Search for the cell housing the specified text and yield its (x, y) center coordinate. 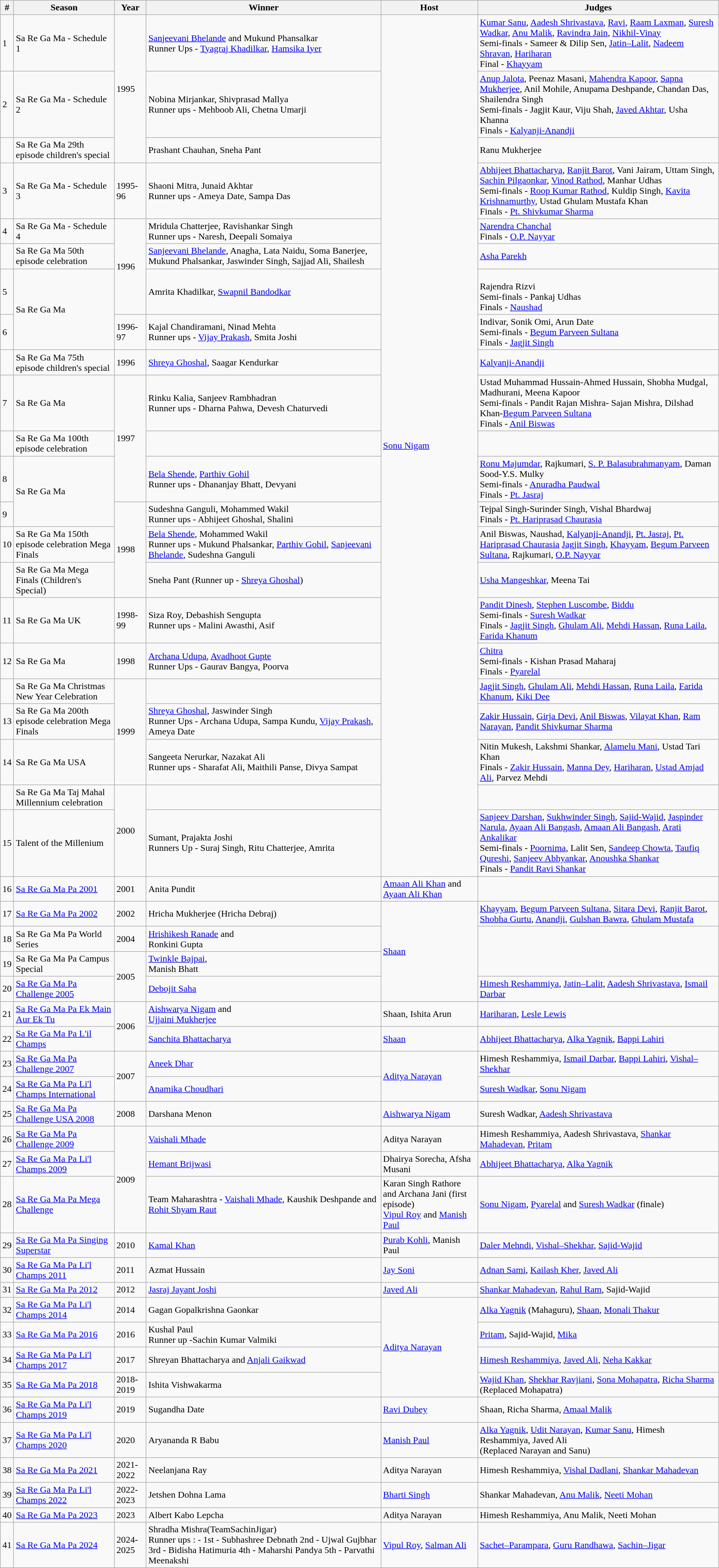
Hricha Mukherjee (Hricha Debraj) (263, 914)
Sa Re Ga Ma Pa 2021 (64, 1470)
Daler Mehndi, Vishal–Shekhar, Sajid-Wajid (598, 1245)
29 (7, 1245)
1999 (131, 732)
Aneek Dhar (263, 1064)
Abhijeet Bhattacharya, Alka Yagnik, Bappi Lahiri (598, 1039)
Sa Re Ga Ma Pa Ek Main Aur Ek Tu (64, 1014)
Dhairya Sorecha, Afsha Musani (429, 1164)
Sa Re Ga Ma Pa Challenge 2007 (64, 1064)
Shreya Ghoshal, Saagar Kendurkar (263, 362)
33 (7, 1334)
Kajal Chandiramani, Ninad MehtaRunner ups - Vijay Prakash, Smita Joshi (263, 332)
Sa Re Ga Ma Pa World Series (64, 938)
Khayyam, Begum Parveen Sultana, Sitara Devi, Ranjit Barot, Shobha Gurtu, Anandji, Gulshan Bawra, Ghulam Mustafa (598, 914)
Amrita Khadilkar, Swapnil Bandodkar (263, 291)
22 (7, 1039)
2004 (131, 938)
Sa Re Ga Ma Pa Challenge 2005 (64, 988)
2020 (131, 1440)
Vaishali Mhade (263, 1139)
Sa Re Ga Ma Pa Li'l Champs International (64, 1089)
Sa Re Ga Ma Pa Li'l Champs 2020 (64, 1440)
19 (7, 964)
32 (7, 1310)
# (7, 8)
Azmat Hussain (263, 1270)
37 (7, 1440)
Shaan, Ishita Arun (429, 1014)
Jasraj Jayant Joshi (263, 1290)
Himesh Reshammiya, Jatin–Lalit, Aadesh Shrivastava, Ismail Darbar (598, 988)
1 (7, 43)
Aishwarya Nigam and Ujjaini Mukherjee (263, 1014)
23 (7, 1064)
Judges (598, 8)
Sa Re Ga Ma 50th episode celebration (64, 256)
Ranu Mukherjee (598, 150)
Sonu Nigam (429, 446)
ChitraSemi-finals - Kishan Prasad MaharajFinals - Pyarelal (598, 661)
17 (7, 914)
27 (7, 1164)
Sa Re Ga Ma Pa Li'l Champs 2022 (64, 1495)
Sa Re Ga Ma Pa Singing Superstar (64, 1245)
Pritam, Sajid-Wajid, Mika (598, 1334)
Alka Yagnik, Udit Narayan, Kumar Sanu, Himesh Reshammiya, Javed Ali(Replaced Narayan and Sanu) (598, 1440)
Shaan, Richa Sharma, Amaal Malik (598, 1410)
Debojit Saha (263, 988)
Kushal PaulRunner up -Sachin Kumar Valmiki (263, 1334)
2010 (131, 1245)
Sa Re Ga Ma 100th episode celebration (64, 443)
Archana Udupa, Avadhoot GupteRunner Ups - Gaurav Bangya, Poorva (263, 661)
18 (7, 938)
1998-99 (131, 620)
Winner (263, 8)
2014 (131, 1310)
2023 (131, 1515)
Manish Paul (429, 1440)
Sa Re Ga Ma Pa 2016 (64, 1334)
Sa Re Ga Ma Pa 2023 (64, 1515)
Talent of the Millenium (64, 843)
Year (131, 8)
Sa Re Ga Ma Pa L'il Champs (64, 1039)
Sa Re Ga Ma Pa Challenge 2009 (64, 1139)
Jay Soni (429, 1270)
25 (7, 1114)
Sanjeevani Bhelande and Mukund PhansalkarRunner Ups - Tyagraj Khadilkar, Hamsika Iyer (263, 43)
2011 (131, 1270)
Hemant Brijwasi (263, 1164)
Bharti Singh (429, 1495)
Hariharan, Lesle Lewis (598, 1014)
Sangeeta Nerurkar, Nazakat AliRunner ups - Sharafat Ali, Maithili Panse, Divya Sampat (263, 762)
Sa Re Ga Ma Pa 2018 (64, 1384)
Himesh Reshammiya, Aadesh Shrivastava, Shankar Mahadevan, Pritam (598, 1139)
Twinkle Bajpai, Manish Bhatt (263, 964)
Siza Roy, Debashish SenguptaRunner ups - Malini Awasthi, Asif (263, 620)
35 (7, 1384)
Shreya Ghoshal, Jaswinder SinghRunner Ups - Archana Udupa, Sampa Kundu, Vijay Prakash, Ameya Date (263, 721)
12 (7, 661)
Zakir Hussain, Girja Devi, Anil Biswas, Vilayat Khan, Ram Narayan, Pandit Shivkumar Sharma (598, 721)
24 (7, 1089)
1995 (131, 89)
13 (7, 721)
Host (429, 8)
Ravi Dubey (429, 1410)
Javed Ali (429, 1290)
2021-2022 (131, 1470)
Sa Re Ga Ma Pa 2012 (64, 1290)
Sanjeevani Bhelande, Anagha, Lata Naidu, Soma Banerjee, Mukund Phalsankar, Jaswinder Singh, Sajjad Ali, Shailesh (263, 256)
Narendra ChanchalFinals - O.P. Nayyar (598, 231)
Anamika Choudhari (263, 1089)
31 (7, 1290)
Ronu Majumdar, Rajkumari, S. P. Balasubrahmanyam, Daman Sood-Y.S. MulkySemi-finals - Anuradha PaudwalFinals - Pt. Jasraj (598, 479)
Shankar Mahadevan, Rahul Ram, Sajid-Wajid (598, 1290)
2001 (131, 889)
11 (7, 620)
Wajid Khan, Shekhar Ravjiani, Sona Mohapatra, Richa Sharma (Replaced Mohapatra) (598, 1384)
20 (7, 988)
Aishwarya Nigam (429, 1114)
Sugandha Date (263, 1410)
Sanchita Bhattacharya (263, 1039)
Sa Re Ga Ma - Schedule 2 (64, 105)
Sneha Pant (Runner up - Shreya Ghoshal) (263, 580)
2017 (131, 1360)
2016 (131, 1334)
Amaan Ali Khan and Ayaan Ali Khan (429, 889)
2005 (131, 976)
1997 (131, 438)
Nitin Mukesh, Lakshmi Shankar, Alamelu Mani, Ustad Tari KhanFinals - Zakir Hussain, Manna Dey, Hariharan, Ustad Amjad Ali, Parvez Mehdi (598, 762)
2002 (131, 914)
2018-2019 (131, 1384)
Sa Re Ga Ma 75th episode children's special (64, 362)
Bela Shende, Parthiv GohilRunner ups - Dhananjay Bhatt, Devyani (263, 479)
Sa Re Ga Ma Pa Li'l Champs 2011 (64, 1270)
Sa Re Ga Ma Pa Li'l Champs 2017 (64, 1360)
1995-96 (131, 191)
Vipul Roy, Salman Ali (429, 1545)
Team Maharashtra - Vaishali Mhade, Kaushik Deshpande and Rohit Shyam Raut (263, 1204)
28 (7, 1204)
8 (7, 479)
Jetshen Dohna Lama (263, 1495)
14 (7, 762)
Sa Re Ga Ma - Schedule 4 (64, 231)
Himesh Reshammiya, Ismail Darbar, Bappi Lahiri, Vishal–Shekhar (598, 1064)
Darshana Menon (263, 1114)
Sa Re Ga Ma - Schedule 3 (64, 191)
Indivar, Sonik Omi, Arun DateSemi-finals - Begum Parveen SultanaFinals - Jagjit Singh (598, 332)
5 (7, 291)
Himesh Reshammiya, Vishal Dadlani, Shankar Mahadevan (598, 1470)
Sa Re Ga Ma Pa Li'l Champs 2019 (64, 1410)
41 (7, 1545)
Sonu Nigam, Pyarelal and Suresh Wadkar (finale) (598, 1204)
26 (7, 1139)
Suresh Wadkar, Aadesh Shrivastava (598, 1114)
Season (64, 8)
2 (7, 105)
Sa Re Ga Ma Pa 2024 (64, 1545)
Sa Re Ga Ma 150th episode celebration Mega Finals (64, 545)
Abhijeet Bhattacharya, Alka Yagnik (598, 1164)
3 (7, 191)
Anita Pundit (263, 889)
Sa Re Ga Ma Pa Mega Challenge (64, 1204)
Anil Biswas, Naushad, Kalyanji-Anandji, Pt. Jasraj, Pt. Hariprasad Chaurasia Jagjit Singh, Khayyam, Begum Parveen Sultana, Rajkumari, O.P. Nayyar (598, 545)
10 (7, 545)
Tejpal Singh-Surinder Singh, Vishal BhardwajFinals - Pt. Hariprasad Chaurasia (598, 514)
38 (7, 1470)
Rajendra RizviSemi-finals - Pankaj UdhasFinals - Naushad (598, 291)
2006 (131, 1027)
Sa Re Ga Ma Pa Li'l Champs 2009 (64, 1164)
Mridula Chatterjee, Ravishankar SinghRunner ups - Naresh, Deepali Somaiya (263, 231)
Albert Kabo Lepcha (263, 1515)
Rinku Kalia, Sanjeev RambhadranRunner ups - Dharna Pahwa, Devesh Chaturvedi (263, 403)
Hrishikesh Ranade and Ronkini Gupta (263, 938)
Sumant, Prajakta JoshiRunners Up - Suraj Singh, Ritu Chatterjee, Amrita (263, 843)
Sa Re Ga Ma Pa Challenge USA 2008 (64, 1114)
Shankar Mahadevan, Anu Malik, Neeti Mohan (598, 1495)
Bela Shende, Mohammed WakilRunner ups - Mukund Phalsankar, Parthiv Gohil, Sanjeevani Bhelande, Sudeshna Ganguli (263, 545)
Shaoni Mitra, Junaid AkhtarRunner ups - Ameya Date, Sampa Das (263, 191)
2000 (131, 831)
Sa Re Ga Ma UK (64, 620)
7 (7, 403)
Suresh Wadkar, Sonu Nigam (598, 1089)
Adnan Sami, Kailash Kher, Javed Ali (598, 1270)
40 (7, 1515)
Jagjit Singh, Ghulam Ali, Mehdi Hassan, Runa Laila, Farida Khanum, Kiki Dee (598, 691)
Neelanjana Ray (263, 1470)
Sa Re Ga Ma Pa Li'l Champs 2014 (64, 1310)
6 (7, 332)
34 (7, 1360)
Sa Re Ga Ma - Schedule 1 (64, 43)
2012 (131, 1290)
1996-97 (131, 332)
Sa Re Ga Ma Pa 2002 (64, 914)
Shreyan Bhattacharya and Anjali Gaikwad (263, 1360)
Sa Re Ga Ma Christmas New Year Celebration (64, 691)
2022-2023 (131, 1495)
Sudeshna Ganguli, Mohammed WakilRunner ups - Abhijeet Ghoshal, Shalini (263, 514)
Ishita Vishwakarma (263, 1384)
Usha Mangeshkar, Meena Tai (598, 580)
Himesh Reshammiya, Anu Malik, Neeti Mohan (598, 1515)
30 (7, 1270)
Sa Re Ga Ma 29th episode children's special (64, 150)
Gagan Gopalkrishna Gaonkar (263, 1310)
Kalyanji-Anandji (598, 362)
Kamal Khan (263, 1245)
Himesh Reshammiya, Javed Ali, Neha Kakkar (598, 1360)
2009 (131, 1179)
39 (7, 1495)
2008 (131, 1114)
4 (7, 231)
2024-2025 (131, 1545)
Purab Kohli, Manish Paul (429, 1245)
Karan Singh Rathore and Archana Jani (first episode)Vipul Roy and Manish Paul (429, 1204)
Sa Re Ga Ma Pa 2001 (64, 889)
9 (7, 514)
Aryananda R Babu (263, 1440)
Prashant Chauhan, Sneha Pant (263, 150)
15 (7, 843)
Nobina Mirjankar, Shivprasad MallyaRunner ups - Mehboob Ali, Chetna Umarji (263, 105)
16 (7, 889)
2019 (131, 1410)
Sa Re Ga Ma Pa Campus Special (64, 964)
Pandit Dinesh, Stephen Luscombe, BidduSemi-finals - Suresh WadkarFinals - Jagjit Singh, Ghulam Ali, Mehdi Hassan, Runa Laila, Farida Khanum (598, 620)
Sa Re Ga Ma Taj Mahal Millennium celebration (64, 797)
Sa Re Ga Ma 200th episode celebration Mega Finals (64, 721)
2007 (131, 1076)
36 (7, 1410)
Sachet–Parampara, Guru Randhawa, Sachin–Jigar (598, 1545)
Sa Re Ga Ma USA (64, 762)
Asha Parekh (598, 256)
21 (7, 1014)
Alka Yagnik (Mahaguru), Shaan, Monali Thakur (598, 1310)
Sa Re Ga Ma Mega Finals (Children's Special) (64, 580)
